Extract the (x, y) coordinate from the center of the cell holding the provided text.  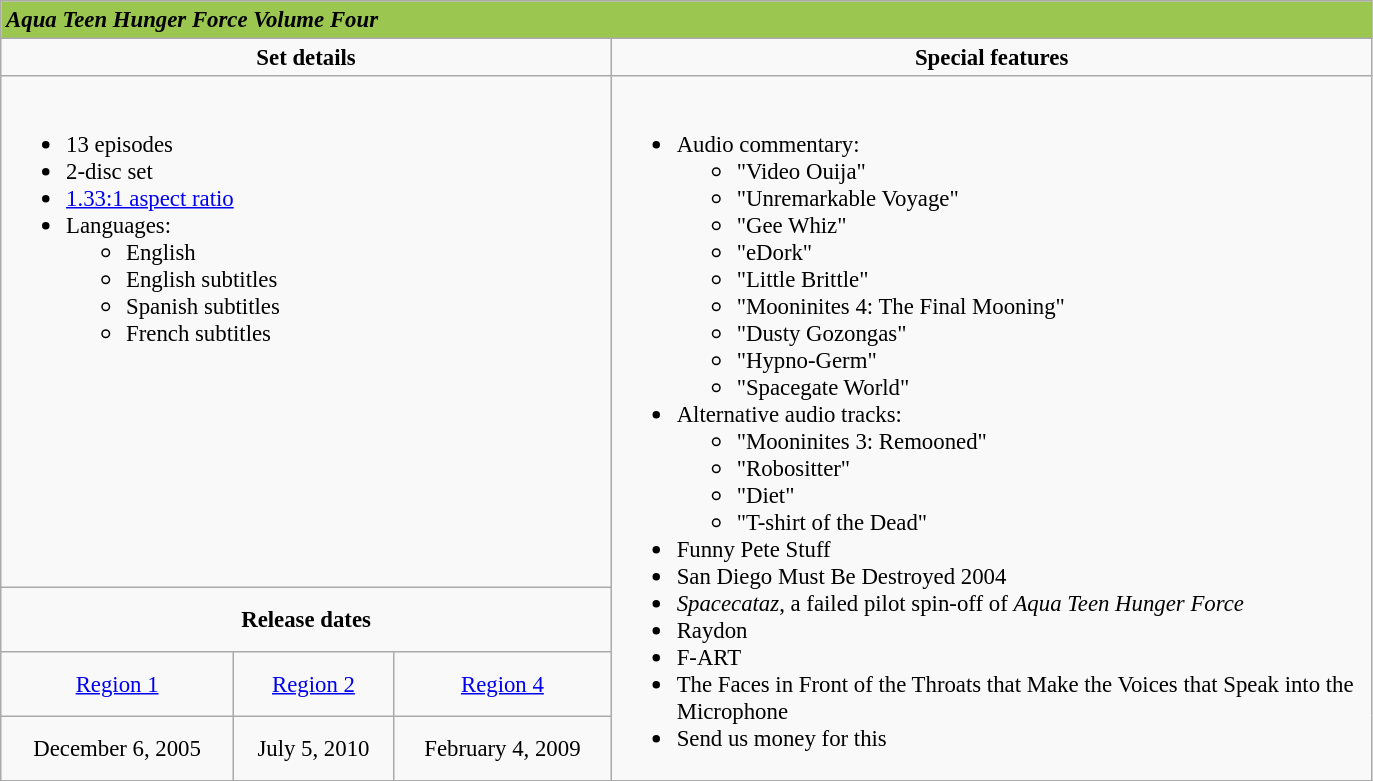
Set details (306, 58)
Special features (992, 58)
Aqua Teen Hunger Force Volume Four (686, 20)
Region 1 (118, 684)
Region 2 (313, 684)
Release dates (306, 619)
February 4, 2009 (502, 748)
December 6, 2005 (118, 748)
Region 4 (502, 684)
13 episodes2-disc set1.33:1 aspect ratioLanguages:EnglishEnglish subtitlesSpanish subtitlesFrench subtitles (306, 332)
July 5, 2010 (313, 748)
